Output the [X, Y] coordinate of the center of the cell containing the given text.  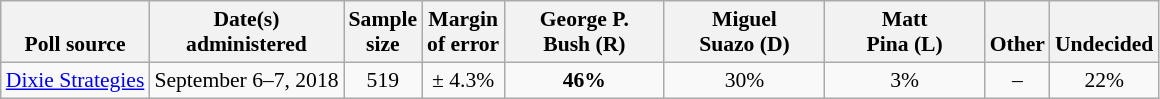
September 6–7, 2018 [246, 80]
± 4.3% [463, 80]
MattPina (L) [905, 32]
– [1018, 80]
Marginof error [463, 32]
Dixie Strategies [76, 80]
Undecided [1104, 32]
Other [1018, 32]
George P.Bush (R) [584, 32]
30% [744, 80]
MiguelSuazo (D) [744, 32]
Poll source [76, 32]
519 [383, 80]
22% [1104, 80]
Samplesize [383, 32]
Date(s)administered [246, 32]
3% [905, 80]
46% [584, 80]
